Return [x, y] of the center of cell containing provided text 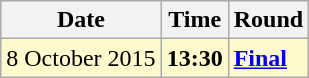
13:30 [194, 58]
Date [81, 20]
Time [194, 20]
8 October 2015 [81, 58]
Round [268, 20]
Final [268, 58]
